Detect which cell encompasses the target text, then output its [x, y] center coordinate. 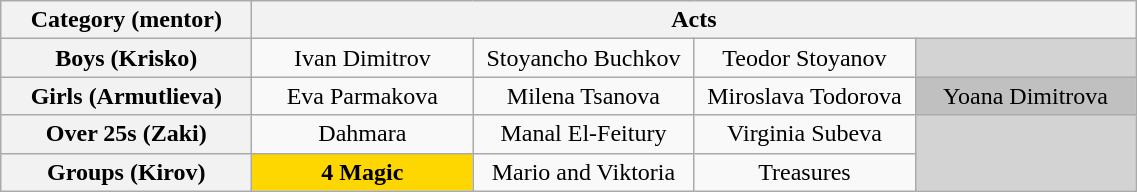
Yoana Dimitrova [1026, 96]
Eva Parmakova [362, 96]
Mario and Viktoria [584, 172]
Over 25s (Zaki) [126, 134]
Miroslava Todorova [804, 96]
Dahmara [362, 134]
Category (mentor) [126, 20]
Milena Tsanova [584, 96]
Boys (Krisko) [126, 58]
Teodor Stoyanov [804, 58]
Treasures [804, 172]
Manal El-Feitury [584, 134]
Girls (Armutlieva) [126, 96]
Acts [694, 20]
4 Magic [362, 172]
Ivan Dimitrov [362, 58]
Virginia Subeva [804, 134]
Groups (Kirov) [126, 172]
Stoyancho Buchkov [584, 58]
